Pinpoint the cell where the given text exists, returning its [x, y] midpoint coordinate. 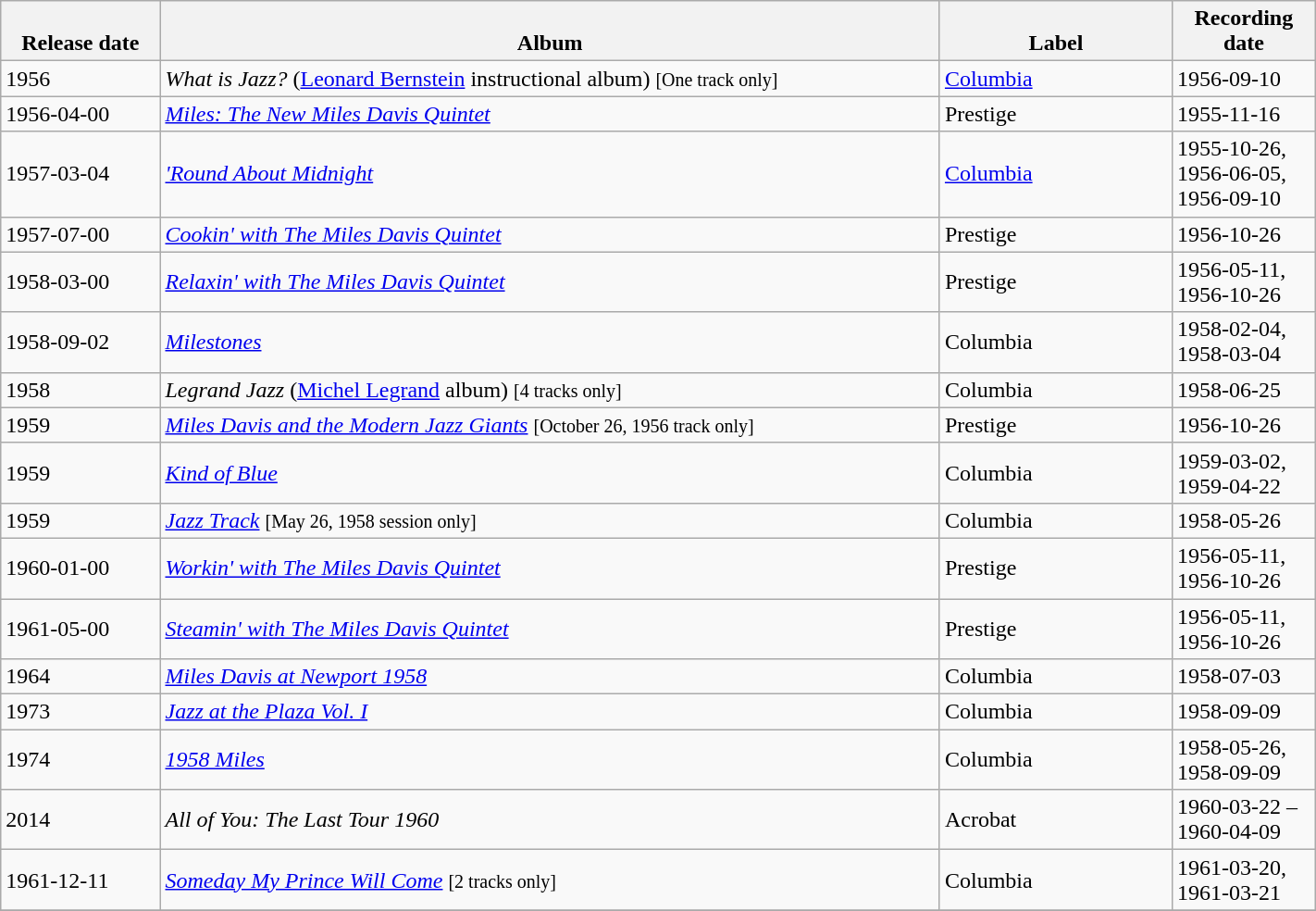
Milestones [550, 343]
Miles: The New Miles Davis Quintet [550, 114]
Kind of Blue [550, 472]
1958-05-26, 1958-09-09 [1244, 759]
1961-12-11 [81, 880]
1958-09-09 [1244, 712]
Legrand Jazz (Michel Legrand album) [4 tracks only] [550, 390]
1961-03-20, 1961-03-21 [1244, 880]
1957-03-04 [81, 174]
1955-10-26, 1956-06-05, 1956-09-10 [1244, 174]
1958-02-04, 1958-03-04 [1244, 343]
Cookin' with The Miles Davis Quintet [550, 234]
1958-05-26 [1244, 520]
Jazz at the Plaza Vol. I [550, 712]
Recording date [1244, 31]
1960-01-00 [81, 568]
1959-03-02, 1959-04-22 [1244, 472]
1956 [81, 79]
'Round About Midnight [550, 174]
1958 [81, 390]
Someday My Prince Will Come [2 tracks only] [550, 880]
1958-06-25 [1244, 390]
1956-09-10 [1244, 79]
Miles Davis at Newport 1958 [550, 677]
1956-04-00 [81, 114]
1957-07-00 [81, 234]
1958 Miles [550, 759]
1974 [81, 759]
Relaxin' with The Miles Davis Quintet [550, 281]
All of You: The Last Tour 1960 [550, 820]
Jazz Track [May 26, 1958 session only] [550, 520]
Acrobat [1055, 820]
2014 [81, 820]
What is Jazz? (Leonard Bernstein instructional album) [One track only] [550, 79]
Release date [81, 31]
1973 [81, 712]
1961-05-00 [81, 628]
1964 [81, 677]
Steamin' with The Miles Davis Quintet [550, 628]
1958-09-02 [81, 343]
Miles Davis and the Modern Jazz Giants [October 26, 1956 track only] [550, 425]
Label [1055, 31]
1958-07-03 [1244, 677]
1958-03-00 [81, 281]
Album [550, 31]
1960-03-22 – 1960-04-09 [1244, 820]
Workin' with The Miles Davis Quintet [550, 568]
1955-11-16 [1244, 114]
